Locate the cell with the specified text and output its [x, y] center coordinate. 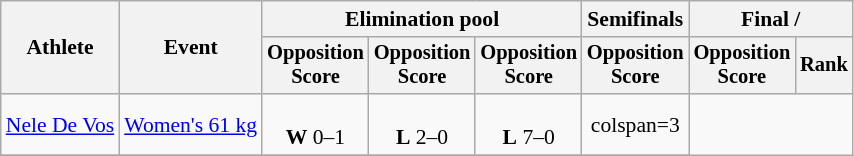
Event [190, 48]
Elimination pool [422, 19]
colspan=3 [636, 124]
Final / [771, 19]
L 7–0 [528, 124]
Women's 61 kg [190, 124]
Semifinals [636, 19]
Athlete [60, 48]
Rank [824, 66]
Nele De Vos [60, 124]
W 0–1 [316, 124]
L 2–0 [422, 124]
